Return (X, Y) of the center of cell containing provided text 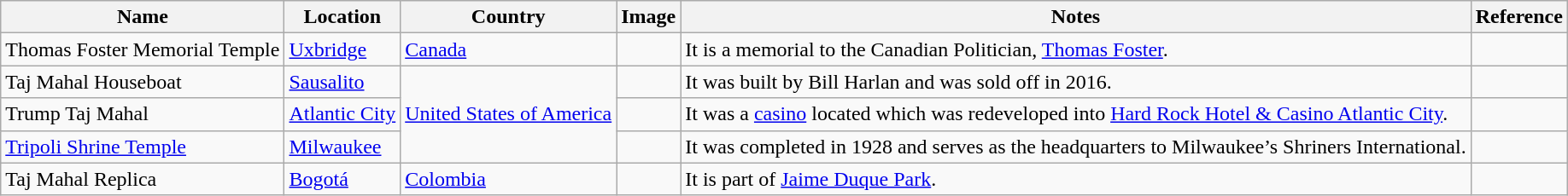
Colombia (509, 179)
It is part of Jaime Duque Park. (1076, 179)
It was completed in 1928 and serves as the headquarters to Milwaukee’s Shriners International. (1076, 147)
Image (649, 17)
Notes (1076, 17)
Milwaukee (342, 147)
It was a casino located which was redeveloped into Hard Rock Hotel & Casino Atlantic City. (1076, 114)
Atlantic City (342, 114)
Location (342, 17)
Reference (1518, 17)
Thomas Foster Memorial Temple (143, 49)
Uxbridge (342, 49)
Country (509, 17)
It was built by Bill Harlan and was sold off in 2016. (1076, 82)
Trump Taj Mahal (143, 114)
Taj Mahal Replica (143, 179)
Name (143, 17)
Sausalito (342, 82)
United States of America (509, 114)
It is a memorial to the Canadian Politician, Thomas Foster. (1076, 49)
Bogotá (342, 179)
Tripoli Shrine Temple (143, 147)
Canada (509, 49)
Taj Mahal Houseboat (143, 82)
